Pinpoint the cell where the given text exists, returning its [x, y] midpoint coordinate. 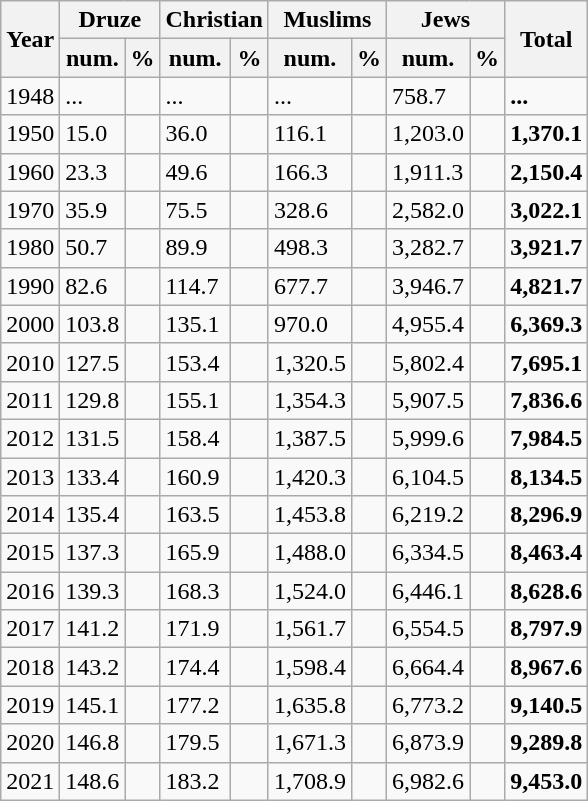
2010 [30, 362]
2015 [30, 553]
103.8 [92, 324]
139.3 [92, 591]
1980 [30, 248]
7,695.1 [546, 362]
Year [30, 39]
1,671.3 [310, 743]
49.6 [195, 172]
129.8 [92, 400]
2,582.0 [428, 210]
6,219.2 [428, 515]
1,598.4 [310, 667]
758.7 [428, 96]
328.6 [310, 210]
153.4 [195, 362]
8,134.5 [546, 477]
Jews [445, 20]
1990 [30, 286]
2012 [30, 438]
35.9 [92, 210]
1,387.5 [310, 438]
1,524.0 [310, 591]
8,463.4 [546, 553]
1,488.0 [310, 553]
2013 [30, 477]
1,354.3 [310, 400]
8,628.6 [546, 591]
4,821.7 [546, 286]
2018 [30, 667]
2019 [30, 705]
6,773.2 [428, 705]
135.4 [92, 515]
8,797.9 [546, 629]
137.3 [92, 553]
498.3 [310, 248]
1,635.8 [310, 705]
8,967.6 [546, 667]
166.3 [310, 172]
2020 [30, 743]
8,296.9 [546, 515]
1,561.7 [310, 629]
168.3 [195, 591]
135.1 [195, 324]
6,369.3 [546, 324]
2,150.4 [546, 172]
1960 [30, 172]
146.8 [92, 743]
3,022.1 [546, 210]
1970 [30, 210]
2016 [30, 591]
116.1 [310, 134]
179.5 [195, 743]
145.1 [92, 705]
1950 [30, 134]
114.7 [195, 286]
127.5 [92, 362]
2000 [30, 324]
1,708.9 [310, 781]
75.5 [195, 210]
15.0 [92, 134]
1,453.8 [310, 515]
3,946.7 [428, 286]
5,907.5 [428, 400]
Total [546, 39]
82.6 [92, 286]
6,873.9 [428, 743]
5,802.4 [428, 362]
1948 [30, 96]
36.0 [195, 134]
6,664.4 [428, 667]
677.7 [310, 286]
Muslims [327, 20]
6,982.6 [428, 781]
23.3 [92, 172]
2021 [30, 781]
2017 [30, 629]
9,140.5 [546, 705]
9,453.0 [546, 781]
6,446.1 [428, 591]
131.5 [92, 438]
Christian [214, 20]
143.2 [92, 667]
1,320.5 [310, 362]
1,203.0 [428, 134]
133.4 [92, 477]
5,999.6 [428, 438]
171.9 [195, 629]
2011 [30, 400]
141.2 [92, 629]
89.9 [195, 248]
Druze [110, 20]
6,104.5 [428, 477]
4,955.4 [428, 324]
155.1 [195, 400]
148.6 [92, 781]
158.4 [195, 438]
174.4 [195, 667]
7,836.6 [546, 400]
163.5 [195, 515]
3,921.7 [546, 248]
9,289.8 [546, 743]
165.9 [195, 553]
177.2 [195, 705]
1,420.3 [310, 477]
160.9 [195, 477]
50.7 [92, 248]
6,334.5 [428, 553]
1,370.1 [546, 134]
6,554.5 [428, 629]
1,911.3 [428, 172]
7,984.5 [546, 438]
3,282.7 [428, 248]
2014 [30, 515]
183.2 [195, 781]
970.0 [310, 324]
